Capture the cell that displays the provided text and extract its (x, y) central coordinate. 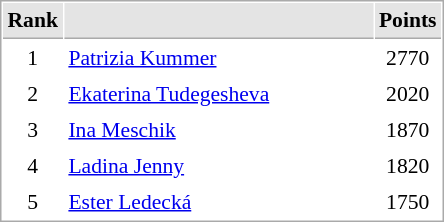
Ekaterina Tudegesheva (218, 93)
1750 (408, 201)
4 (32, 165)
3 (32, 129)
1820 (408, 165)
1870 (408, 129)
Points (408, 21)
Rank (32, 21)
Ladina Jenny (218, 165)
2020 (408, 93)
2770 (408, 57)
5 (32, 201)
Ina Meschik (218, 129)
2 (32, 93)
1 (32, 57)
Patrizia Kummer (218, 57)
Ester Ledecká (218, 201)
